Identify which cell holds the provided text, then report its [X, Y] central coordinate. 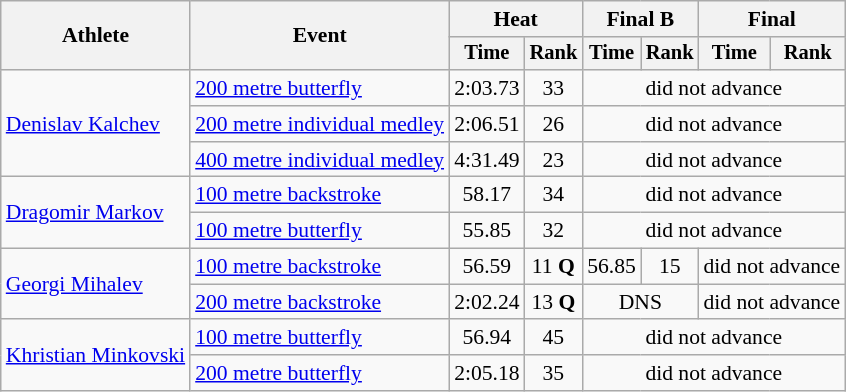
Athlete [96, 36]
Denislav Kalchev [96, 124]
55.85 [486, 231]
2:02.24 [486, 302]
56.94 [486, 338]
15 [670, 267]
4:31.49 [486, 160]
Khristian Minkovski [96, 356]
35 [554, 373]
Dragomir Markov [96, 212]
2:05.18 [486, 373]
Event [320, 36]
2:03.73 [486, 88]
32 [554, 231]
11 Q [554, 267]
33 [554, 88]
58.17 [486, 195]
26 [554, 124]
200 metre backstroke [320, 302]
45 [554, 338]
23 [554, 160]
34 [554, 195]
13 Q [554, 302]
56.85 [612, 267]
DNS [640, 302]
200 metre individual medley [320, 124]
2:06.51 [486, 124]
400 metre individual medley [320, 160]
Final B [640, 19]
56.59 [486, 267]
Georgi Mihalev [96, 284]
Final [772, 19]
Heat [516, 19]
